From the cell containing the given text, extract its center point as (X, Y) coordinate. 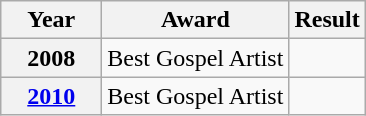
Award (196, 20)
Year (52, 20)
2008 (52, 58)
Result (327, 20)
2010 (52, 96)
